Locate the cell with the specified text and output its [x, y] center coordinate. 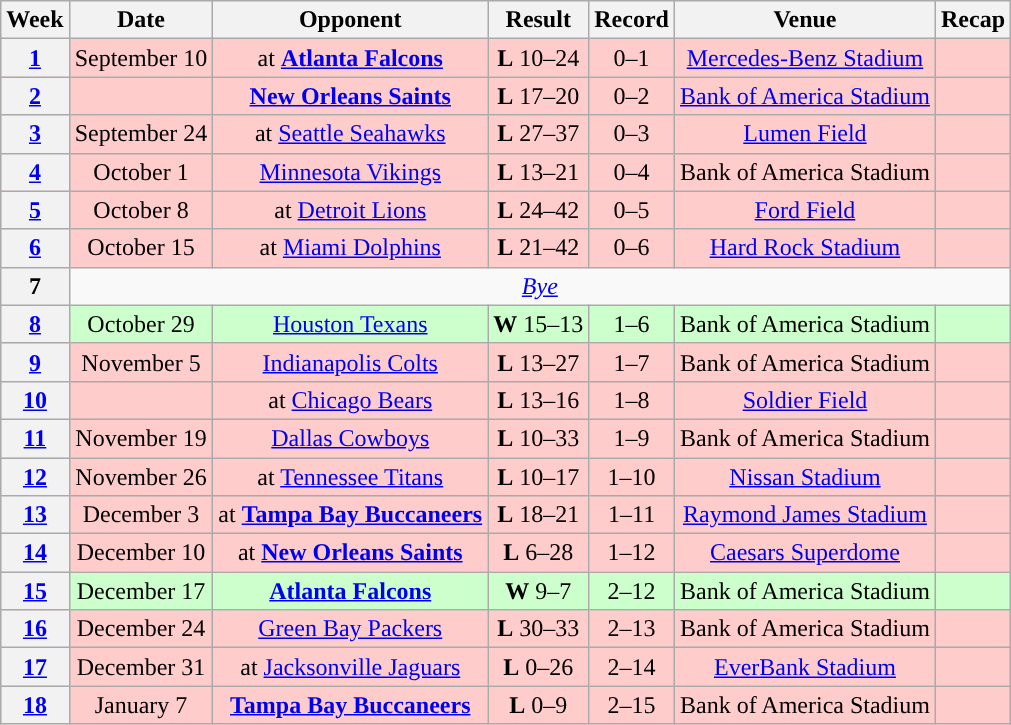
Venue [804, 20]
Green Bay Packers [350, 629]
0–4 [632, 172]
Soldier Field [804, 400]
January 7 [141, 705]
at Jacksonville Jaguars [350, 667]
1–8 [632, 400]
EverBank Stadium [804, 667]
10 [35, 400]
at Chicago Bears [350, 400]
L 10–33 [538, 438]
1–7 [632, 362]
Date [141, 20]
L 13–16 [538, 400]
1 [35, 58]
October 8 [141, 210]
L 0–9 [538, 705]
November 19 [141, 438]
L 10–17 [538, 477]
1–6 [632, 324]
October 29 [141, 324]
16 [35, 629]
12 [35, 477]
7 [35, 286]
13 [35, 515]
at Atlanta Falcons [350, 58]
New Orleans Saints [350, 96]
L 13–27 [538, 362]
2 [35, 96]
L 17–20 [538, 96]
September 24 [141, 134]
December 3 [141, 515]
December 31 [141, 667]
Bye [540, 286]
L 24–42 [538, 210]
3 [35, 134]
W 15–13 [538, 324]
Indianapolis Colts [350, 362]
0–3 [632, 134]
0–1 [632, 58]
Week [35, 20]
October 15 [141, 248]
Raymond James Stadium [804, 515]
2–15 [632, 705]
Opponent [350, 20]
9 [35, 362]
December 10 [141, 553]
1–12 [632, 553]
14 [35, 553]
L 18–21 [538, 515]
L 13–21 [538, 172]
October 1 [141, 172]
15 [35, 591]
6 [35, 248]
at Miami Dolphins [350, 248]
Record [632, 20]
L 21–42 [538, 248]
at Tennessee Titans [350, 477]
0–2 [632, 96]
December 17 [141, 591]
September 10 [141, 58]
2–13 [632, 629]
1–10 [632, 477]
L 10–24 [538, 58]
L 0–26 [538, 667]
Houston Texans [350, 324]
Mercedes-Benz Stadium [804, 58]
at Tampa Bay Buccaneers [350, 515]
Dallas Cowboys [350, 438]
Nissan Stadium [804, 477]
W 9–7 [538, 591]
L 30–33 [538, 629]
8 [35, 324]
December 24 [141, 629]
November 26 [141, 477]
Caesars Superdome [804, 553]
0–6 [632, 248]
2–12 [632, 591]
at Detroit Lions [350, 210]
L 6–28 [538, 553]
5 [35, 210]
November 5 [141, 362]
at Seattle Seahawks [350, 134]
Tampa Bay Buccaneers [350, 705]
0–5 [632, 210]
18 [35, 705]
Result [538, 20]
Hard Rock Stadium [804, 248]
Ford Field [804, 210]
11 [35, 438]
at New Orleans Saints [350, 553]
4 [35, 172]
Minnesota Vikings [350, 172]
Recap [972, 20]
17 [35, 667]
Atlanta Falcons [350, 591]
1–9 [632, 438]
Lumen Field [804, 134]
2–14 [632, 667]
L 27–37 [538, 134]
1–11 [632, 515]
